Provide the [X, Y] coordinate of the cell's center where the given text is located.  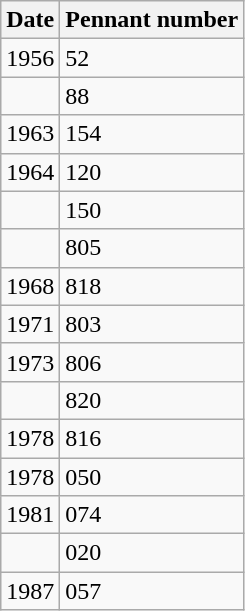
1968 [30, 286]
806 [152, 362]
074 [152, 515]
020 [152, 553]
Date [30, 20]
1963 [30, 134]
816 [152, 438]
52 [152, 58]
820 [152, 400]
818 [152, 286]
150 [152, 210]
1981 [30, 515]
1973 [30, 362]
1971 [30, 324]
1956 [30, 58]
88 [152, 96]
803 [152, 324]
1987 [30, 591]
057 [152, 591]
154 [152, 134]
Pennant number [152, 20]
1964 [30, 172]
120 [152, 172]
050 [152, 477]
805 [152, 248]
